Determine the [x, y] coordinate at the center of the cell enclosing the given text.  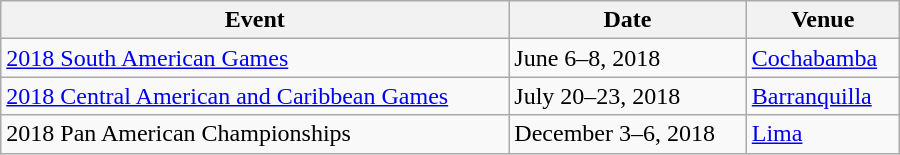
July 20–23, 2018 [628, 96]
Venue [822, 20]
Event [255, 20]
Date [628, 20]
Lima [822, 134]
June 6–8, 2018 [628, 58]
2018 Central American and Caribbean Games [255, 96]
December 3–6, 2018 [628, 134]
2018 Pan American Championships [255, 134]
2018 South American Games [255, 58]
Cochabamba [822, 58]
Barranquilla [822, 96]
